Find where the given text appears and provide that cell's center as [x, y] coordinate. 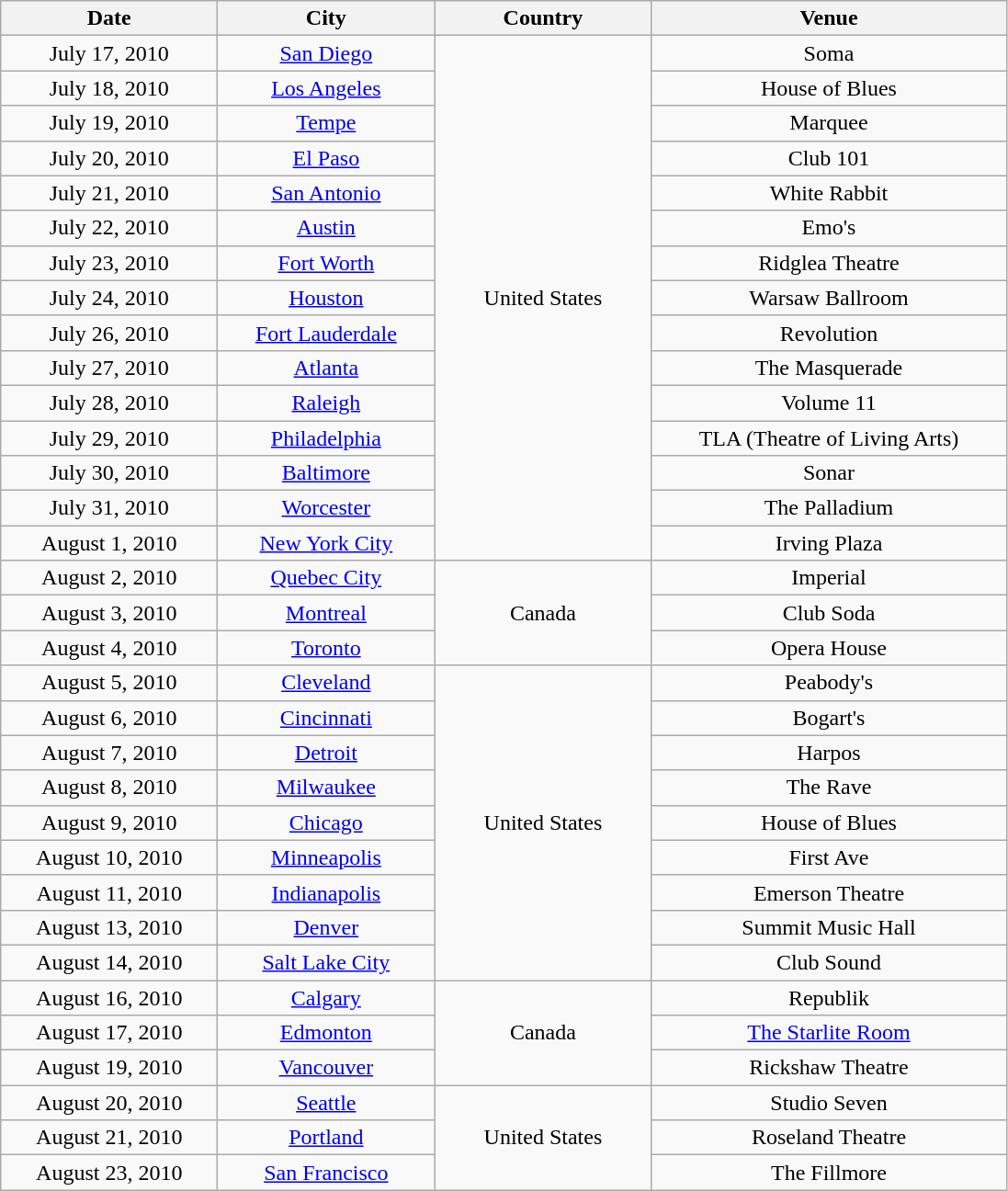
The Palladium [829, 508]
August 13, 2010 [109, 927]
The Rave [829, 788]
Sonar [829, 473]
August 7, 2010 [109, 753]
Studio Seven [829, 1103]
Worcester [326, 508]
Edmonton [326, 1033]
Seattle [326, 1103]
August 2, 2010 [109, 578]
August 20, 2010 [109, 1103]
Cleveland [326, 683]
Raleigh [326, 403]
August 8, 2010 [109, 788]
White Rabbit [829, 193]
City [326, 18]
The Starlite Room [829, 1033]
Fort Lauderdale [326, 333]
July 18, 2010 [109, 88]
El Paso [326, 158]
Roseland Theatre [829, 1138]
Irving Plaza [829, 543]
July 31, 2010 [109, 508]
August 17, 2010 [109, 1033]
August 21, 2010 [109, 1138]
July 17, 2010 [109, 53]
Soma [829, 53]
Austin [326, 228]
July 24, 2010 [109, 298]
Rickshaw Theatre [829, 1068]
August 16, 2010 [109, 997]
Atlanta [326, 368]
August 4, 2010 [109, 648]
San Diego [326, 53]
Toronto [326, 648]
Emerson Theatre [829, 892]
August 6, 2010 [109, 718]
Tempe [326, 123]
July 29, 2010 [109, 438]
Fort Worth [326, 263]
Vancouver [326, 1068]
Marquee [829, 123]
July 19, 2010 [109, 123]
Venue [829, 18]
Cincinnati [326, 718]
The Fillmore [829, 1173]
Peabody's [829, 683]
Opera House [829, 648]
Date [109, 18]
August 23, 2010 [109, 1173]
July 27, 2010 [109, 368]
San Antonio [326, 193]
Country [543, 18]
August 5, 2010 [109, 683]
August 19, 2010 [109, 1068]
August 3, 2010 [109, 613]
Revolution [829, 333]
First Ave [829, 857]
San Francisco [326, 1173]
Detroit [326, 753]
Salt Lake City [326, 962]
Chicago [326, 822]
Summit Music Hall [829, 927]
July 21, 2010 [109, 193]
Los Angeles [326, 88]
July 26, 2010 [109, 333]
July 30, 2010 [109, 473]
Club Sound [829, 962]
July 28, 2010 [109, 403]
July 23, 2010 [109, 263]
Volume 11 [829, 403]
Warsaw Ballroom [829, 298]
Club Soda [829, 613]
Milwaukee [326, 788]
August 14, 2010 [109, 962]
Calgary [326, 997]
Ridglea Theatre [829, 263]
August 11, 2010 [109, 892]
Denver [326, 927]
Philadelphia [326, 438]
Indianapolis [326, 892]
Baltimore [326, 473]
Bogart's [829, 718]
Harpos [829, 753]
New York City [326, 543]
The Masquerade [829, 368]
TLA (Theatre of Living Arts) [829, 438]
Imperial [829, 578]
July 20, 2010 [109, 158]
Houston [326, 298]
Montreal [326, 613]
Republik [829, 997]
August 10, 2010 [109, 857]
Quebec City [326, 578]
Club 101 [829, 158]
Emo's [829, 228]
Minneapolis [326, 857]
August 9, 2010 [109, 822]
August 1, 2010 [109, 543]
July 22, 2010 [109, 228]
Portland [326, 1138]
